Return [x, y] of the center of cell containing provided text 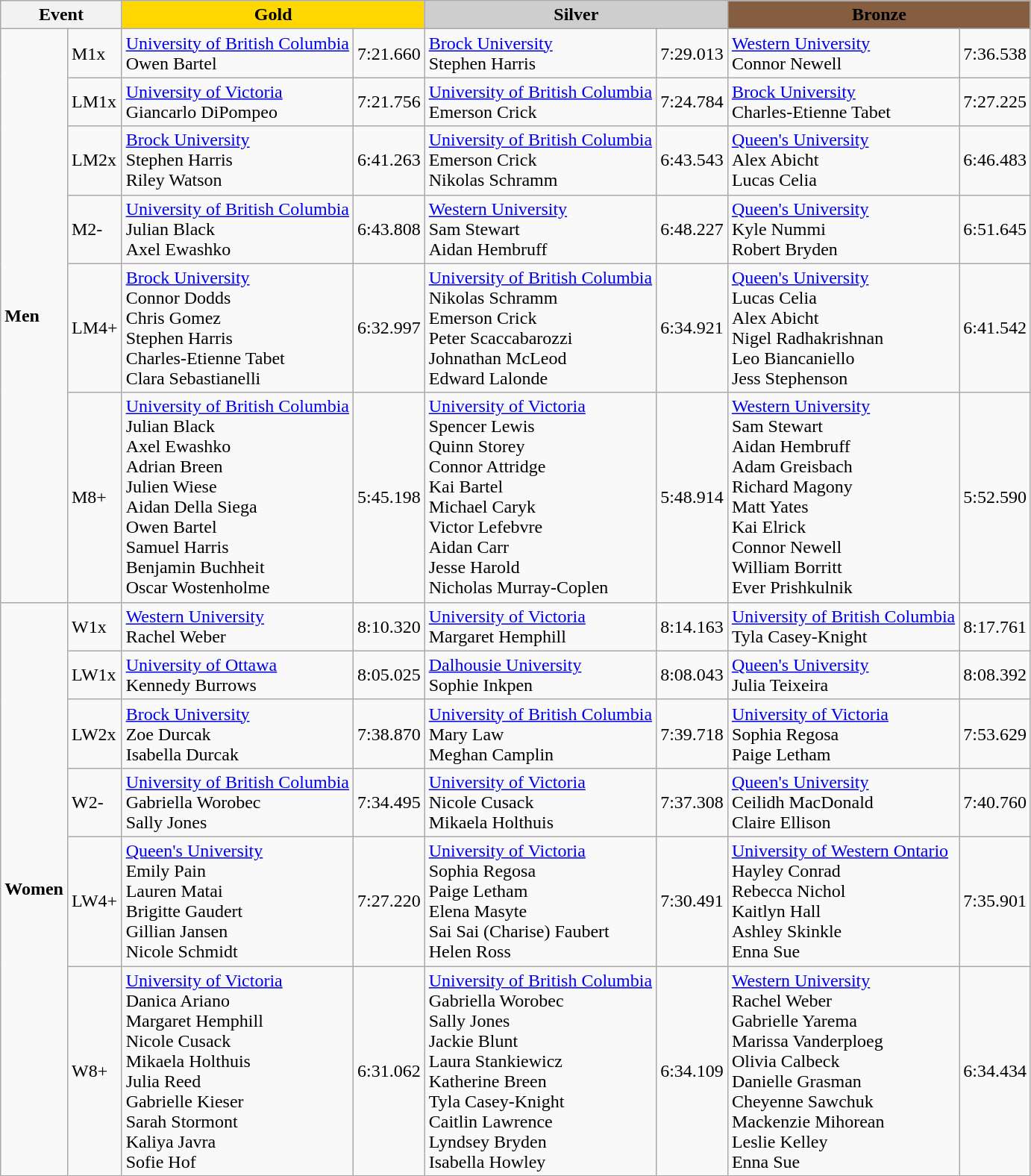
7:27.225 [995, 101]
W8+ [94, 1070]
Western UniversityConnor Newell [843, 54]
Silver [576, 15]
6:34.921 [692, 328]
6:43.543 [692, 160]
8:08.392 [995, 675]
University of VictoriaSpencer LewisQuinn StoreyConnor AttridgeKai BartelMichael CarykVictor LefebvreAidan CarrJesse HaroldNicholas Murray-Coplen [540, 497]
8:08.043 [692, 675]
7:40.760 [995, 802]
7:27.220 [389, 901]
LW4+ [94, 901]
7:21.660 [389, 54]
University of OttawaKennedy Burrows [237, 675]
5:52.590 [995, 497]
University of British ColumbiaEmerson CrickNikolas Schramm [540, 160]
6:34.109 [692, 1070]
8:05.025 [389, 675]
University of British ColumbiaEmerson Crick [540, 101]
University of VictoriaSophia RegosaPaige LethamElena MasyteSai Sai (Charise) FaubertHelen Ross [540, 901]
University of VictoriaNicole CusackMikaela Holthuis [540, 802]
University of Western OntarioHayley ConradRebecca NicholKaitlyn HallAshley SkinkleEnna Sue [843, 901]
Bronze [879, 15]
Queen's UniversityKyle NummiRobert Bryden [843, 229]
Western UniversitySam StewartAidan Hembruff [540, 229]
6:51.645 [995, 229]
LW1x [94, 675]
Men [34, 316]
6:41.542 [995, 328]
Queen's UniversityEmily PainLauren MataiBrigitte GaudertGillian JansenNicole Schmidt [237, 901]
Queen's UniversityCeilidh MacDonaldClaire Ellison [843, 802]
Gold [273, 15]
8:17.761 [995, 627]
Event [61, 15]
7:35.901 [995, 901]
Western UniversityRachel Weber [237, 627]
M8+ [94, 497]
University of British ColumbiaOwen Bartel [237, 54]
W1x [94, 627]
Brock UniversityZoe DurcakIsabella Durcak [237, 734]
University of British ColumbiaJulian BlackAxel Ewashko [237, 229]
6:32.997 [389, 328]
University of VictoriaMargaret Hemphill [540, 627]
7:24.784 [692, 101]
LW2x [94, 734]
Brock UniversityCharles-Etienne Tabet [843, 101]
8:10.320 [389, 627]
LM2x [94, 160]
7:30.491 [692, 901]
Brock UniversityConnor DoddsChris GomezStephen HarrisCharles-Etienne TabetClara Sebastianelli [237, 328]
6:31.062 [389, 1070]
6:46.483 [995, 160]
W2- [94, 802]
LM1x [94, 101]
7:38.870 [389, 734]
Brock UniversityStephen HarrisRiley Watson [237, 160]
Western UniversitySam StewartAidan HembruffAdam GreisbachRichard MagonyMatt YatesKai ElrickConnor NewellWilliam BorrittEver Prishkulnik [843, 497]
7:37.308 [692, 802]
5:45.198 [389, 497]
Dalhousie UniversitySophie Inkpen [540, 675]
5:48.914 [692, 497]
University of VictoriaDanica ArianoMargaret HemphillNicole CusackMikaela HolthuisJulia ReedGabrielle KieserSarah StormontKaliya JavraSofie Hof [237, 1070]
LM4+ [94, 328]
Queen's UniversityLucas CeliaAlex AbichtNigel RadhakrishnanLeo BiancanielloJess Stephenson [843, 328]
University of British ColumbiaMary LawMeghan Camplin [540, 734]
6:34.434 [995, 1070]
7:21.756 [389, 101]
6:41.263 [389, 160]
Queen's UniversityJulia Teixeira [843, 675]
Queen's UniversityAlex AbichtLucas Celia [843, 160]
University of British ColumbiaTyla Casey-Knight [843, 627]
University of VictoriaGiancarlo DiPompeo [237, 101]
University of British ColumbiaGabriella WorobecSally Jones [237, 802]
7:29.013 [692, 54]
University of VictoriaSophia RegosaPaige Letham [843, 734]
7:36.538 [995, 54]
6:43.808 [389, 229]
8:14.163 [692, 627]
6:48.227 [692, 229]
M2- [94, 229]
7:34.495 [389, 802]
Brock UniversityStephen Harris [540, 54]
7:53.629 [995, 734]
M1x [94, 54]
Women [34, 889]
University of British ColumbiaNikolas SchrammEmerson CrickPeter ScaccabarozziJohnathan McLeodEdward Lalonde [540, 328]
7:39.718 [692, 734]
